From the cell containing the given text, extract its center point as [X, Y] coordinate. 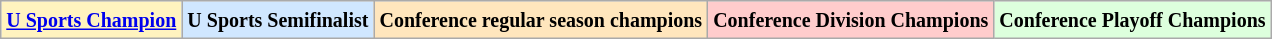
U Sports Champion [92, 20]
Conference Division Champions [851, 20]
Conference Playoff Champions [1132, 20]
U Sports Semifinalist [278, 20]
Conference regular season champions [541, 20]
